Scan for the cell matching the given text and deliver its [X, Y] coordinate at center. 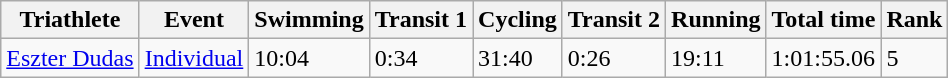
Event [194, 20]
Swimming [309, 20]
Rank [914, 20]
1:01:55.06 [824, 58]
31:40 [518, 58]
Individual [194, 58]
Running [716, 20]
Total time [824, 20]
0:34 [420, 58]
10:04 [309, 58]
Transit 2 [614, 20]
5 [914, 58]
19:11 [716, 58]
Cycling [518, 20]
Transit 1 [420, 20]
0:26 [614, 58]
Triathlete [70, 20]
Eszter Dudas [70, 58]
